Pinpoint the cell where the given text exists, returning its [x, y] midpoint coordinate. 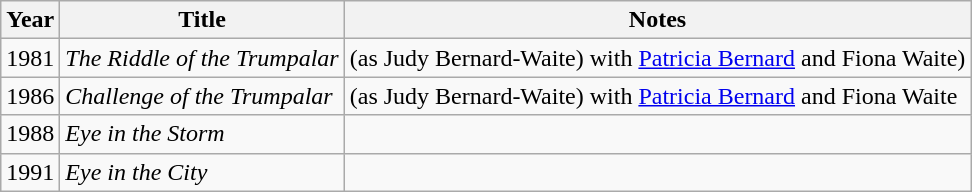
1981 [30, 58]
Notes [658, 20]
Challenge of the Trumpalar [202, 96]
(as Judy Bernard-Waite) with Patricia Bernard and Fiona Waite [658, 96]
Title [202, 20]
(as Judy Bernard-Waite) with Patricia Bernard and Fiona Waite) [658, 58]
The Riddle of the Trumpalar [202, 58]
Eye in the City [202, 172]
1988 [30, 134]
1991 [30, 172]
Year [30, 20]
Eye in the Storm [202, 134]
1986 [30, 96]
